From the cell containing the given text, extract its center point as [x, y] coordinate. 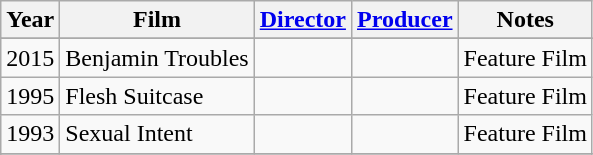
Producer [404, 20]
Benjamin Troubles [157, 58]
Notes [525, 20]
Sexual Intent [157, 134]
Film [157, 20]
1993 [30, 134]
1995 [30, 96]
Year [30, 20]
Director [302, 20]
2015 [30, 58]
Flesh Suitcase [157, 96]
